Return (X, Y) of the center of cell containing provided text 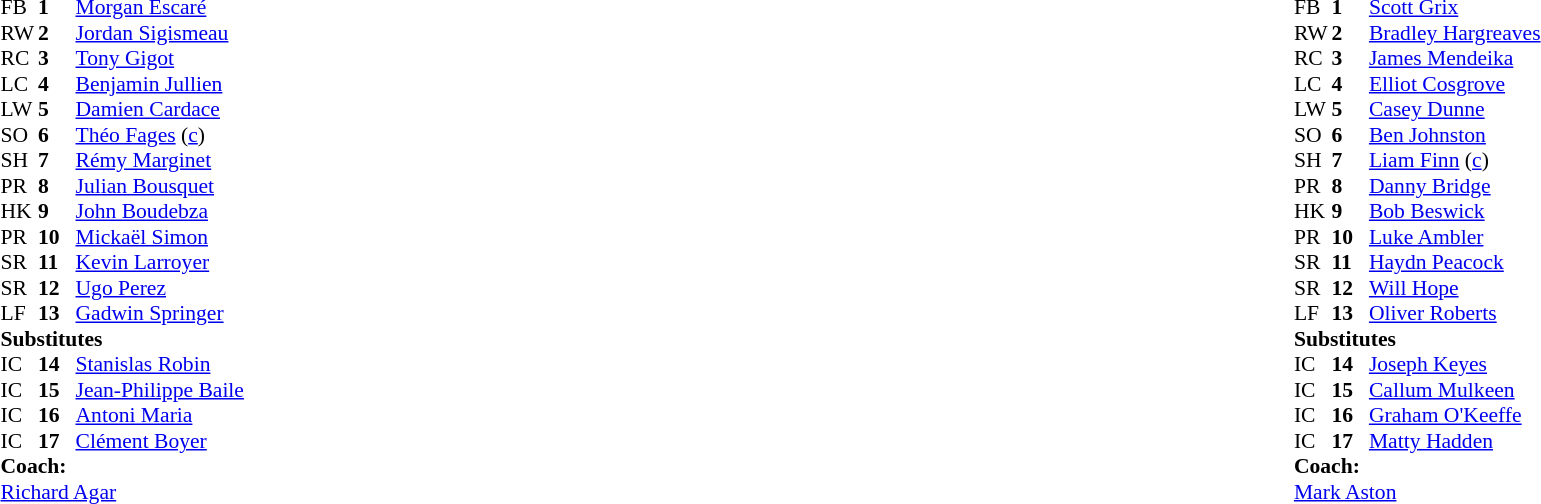
Julian Bousquet (160, 186)
Antoni Maria (160, 415)
Bob Beswick (1455, 211)
Damien Cardace (160, 109)
James Mendeika (1455, 59)
Luke Ambler (1455, 237)
Mickaël Simon (160, 237)
Haydn Peacock (1455, 263)
Liam Finn (c) (1455, 161)
Elliot Cosgrove (1455, 84)
Gadwin Springer (160, 313)
Théo Fages (c) (160, 135)
Bradley Hargreaves (1455, 33)
Graham O'Keeffe (1455, 415)
Jordan Sigismeau (160, 33)
John Boudebza (160, 211)
Danny Bridge (1455, 186)
Stanislas Robin (160, 365)
Callum Mulkeen (1455, 390)
Matty Hadden (1455, 441)
Jean-Philippe Baile (160, 390)
Will Hope (1455, 288)
Kevin Larroyer (160, 263)
Tony Gigot (160, 59)
Joseph Keyes (1455, 365)
Ugo Perez (160, 288)
Casey Dunne (1455, 109)
Benjamin Jullien (160, 84)
Oliver Roberts (1455, 313)
Clément Boyer (160, 441)
Rémy Marginet (160, 161)
Ben Johnston (1455, 135)
